Find where the given text appears and provide that cell's center as [X, Y] coordinate. 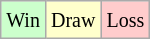
Win [24, 20]
Loss [126, 20]
Draw [72, 20]
